Determine the (x, y) coordinate at the center of the cell enclosing the given text.  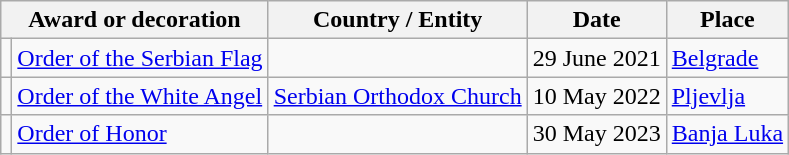
Country / Entity (398, 20)
30 May 2023 (596, 134)
29 June 2021 (596, 58)
10 May 2022 (596, 96)
Pljevlja (727, 96)
Banja Luka (727, 134)
Place (727, 20)
Order of the Serbian Flag (140, 58)
Date (596, 20)
Serbian Orthodox Church (398, 96)
Order of the White Angel (140, 96)
Belgrade (727, 58)
Award or decoration (134, 20)
Order of Honor (140, 134)
